From the cell containing the given text, extract its center point as (X, Y) coordinate. 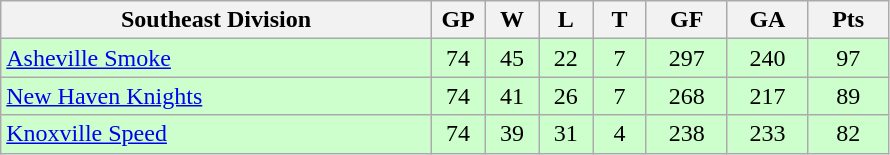
Knoxville Speed (216, 134)
Pts (848, 20)
22 (566, 58)
268 (686, 96)
97 (848, 58)
82 (848, 134)
240 (768, 58)
T (620, 20)
41 (512, 96)
89 (848, 96)
26 (566, 96)
GP (458, 20)
238 (686, 134)
297 (686, 58)
New Haven Knights (216, 96)
GF (686, 20)
W (512, 20)
39 (512, 134)
Asheville Smoke (216, 58)
31 (566, 134)
L (566, 20)
4 (620, 134)
233 (768, 134)
45 (512, 58)
217 (768, 96)
GA (768, 20)
Southeast Division (216, 20)
